Pinpoint the cell where the given text exists, returning its [X, Y] midpoint coordinate. 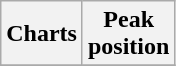
Peakposition [128, 34]
Charts [42, 34]
